Scan for the cell matching the given text and deliver its (x, y) coordinate at center. 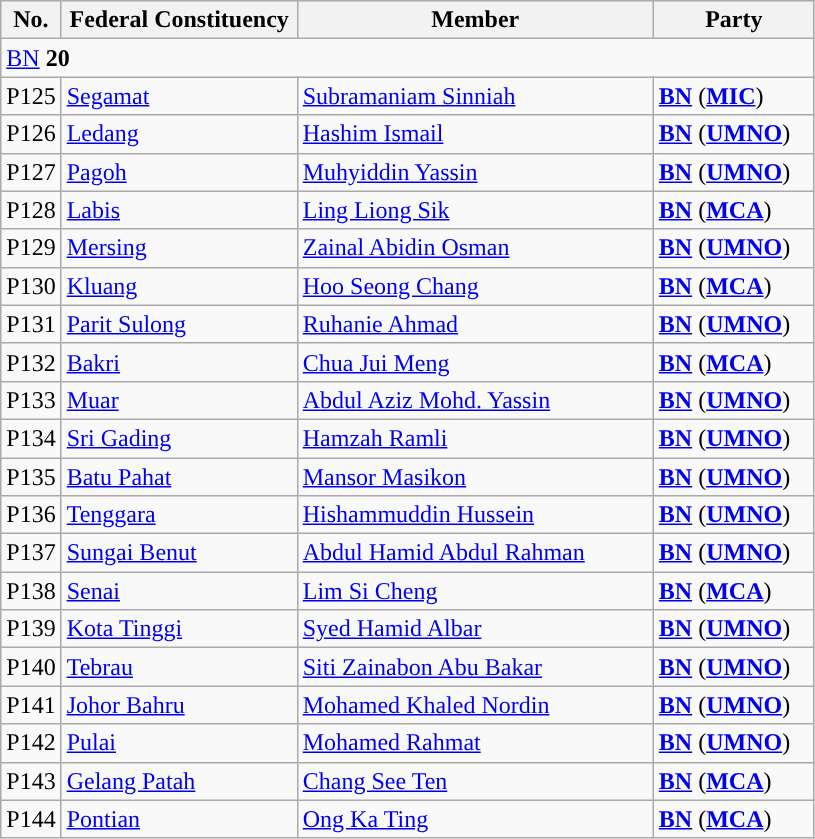
Ong Ka Ting (475, 819)
Pulai (179, 743)
P134 (31, 438)
Ledang (179, 134)
Ling Liong Sik (475, 210)
Bakri (179, 362)
P141 (31, 705)
P138 (31, 591)
P139 (31, 629)
Hamzah Ramli (475, 438)
Johor Bahru (179, 705)
P142 (31, 743)
Siti Zainabon Abu Bakar (475, 667)
Federal Constituency (179, 20)
Hashim Ismail (475, 134)
P144 (31, 819)
Chua Jui Meng (475, 362)
P130 (31, 286)
Ruhanie Ahmad (475, 324)
Gelang Patah (179, 781)
P128 (31, 210)
Lim Si Cheng (475, 591)
Kota Tinggi (179, 629)
P136 (31, 515)
Mansor Masikon (475, 477)
Hishammuddin Hussein (475, 515)
P129 (31, 248)
Zainal Abidin Osman (475, 248)
P143 (31, 781)
P135 (31, 477)
P125 (31, 96)
P126 (31, 134)
Senai (179, 591)
Muhyiddin Yassin (475, 172)
Batu Pahat (179, 477)
Pagoh (179, 172)
P133 (31, 400)
Kluang (179, 286)
Labis (179, 210)
No. (31, 20)
Abdul Hamid Abdul Rahman (475, 553)
Mohamed Khaled Nordin (475, 705)
Mersing (179, 248)
Subramaniam Sinniah (475, 96)
P127 (31, 172)
Party (734, 20)
Sungai Benut (179, 553)
Chang See Ten (475, 781)
Pontian (179, 819)
P140 (31, 667)
Sri Gading (179, 438)
Parit Sulong (179, 324)
BN 20 (408, 58)
Abdul Aziz Mohd. Yassin (475, 400)
BN (MIC) (734, 96)
P132 (31, 362)
Segamat (179, 96)
P137 (31, 553)
Syed Hamid Albar (475, 629)
Muar (179, 400)
Member (475, 20)
Tenggara (179, 515)
Mohamed Rahmat (475, 743)
Tebrau (179, 667)
P131 (31, 324)
Hoo Seong Chang (475, 286)
